Identify which cell holds the provided text, then report its (X, Y) central coordinate. 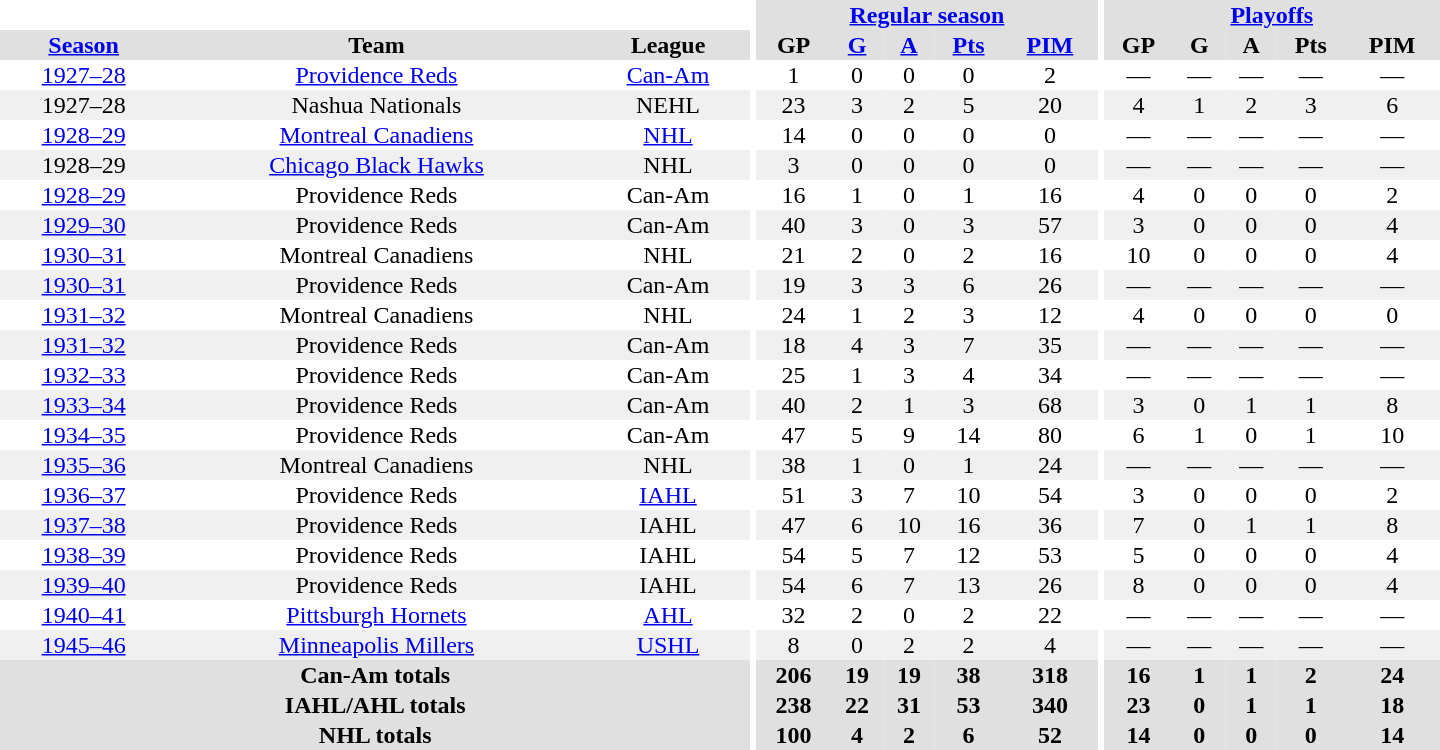
1933–34 (84, 405)
1935–36 (84, 465)
100 (794, 735)
13 (968, 585)
1936–37 (84, 495)
318 (1050, 675)
31 (909, 705)
Regular season (927, 15)
Nashua Nationals (376, 105)
34 (1050, 375)
68 (1050, 405)
Team (376, 45)
340 (1050, 705)
NHL totals (375, 735)
206 (794, 675)
Can-Am totals (375, 675)
238 (794, 705)
80 (1050, 435)
9 (909, 435)
32 (794, 615)
Season (84, 45)
25 (794, 375)
57 (1050, 225)
1929–30 (84, 225)
AHL (668, 615)
1932–33 (84, 375)
USHL (668, 645)
Pittsburgh Hornets (376, 615)
1940–41 (84, 615)
1938–39 (84, 555)
IAHL/AHL totals (375, 705)
52 (1050, 735)
1937–38 (84, 525)
1945–46 (84, 645)
21 (794, 255)
League (668, 45)
Minneapolis Millers (376, 645)
51 (794, 495)
1939–40 (84, 585)
NEHL (668, 105)
1934–35 (84, 435)
20 (1050, 105)
Chicago Black Hawks (376, 165)
Playoffs (1272, 15)
35 (1050, 345)
36 (1050, 525)
